Capture the cell that displays the provided text and extract its (x, y) central coordinate. 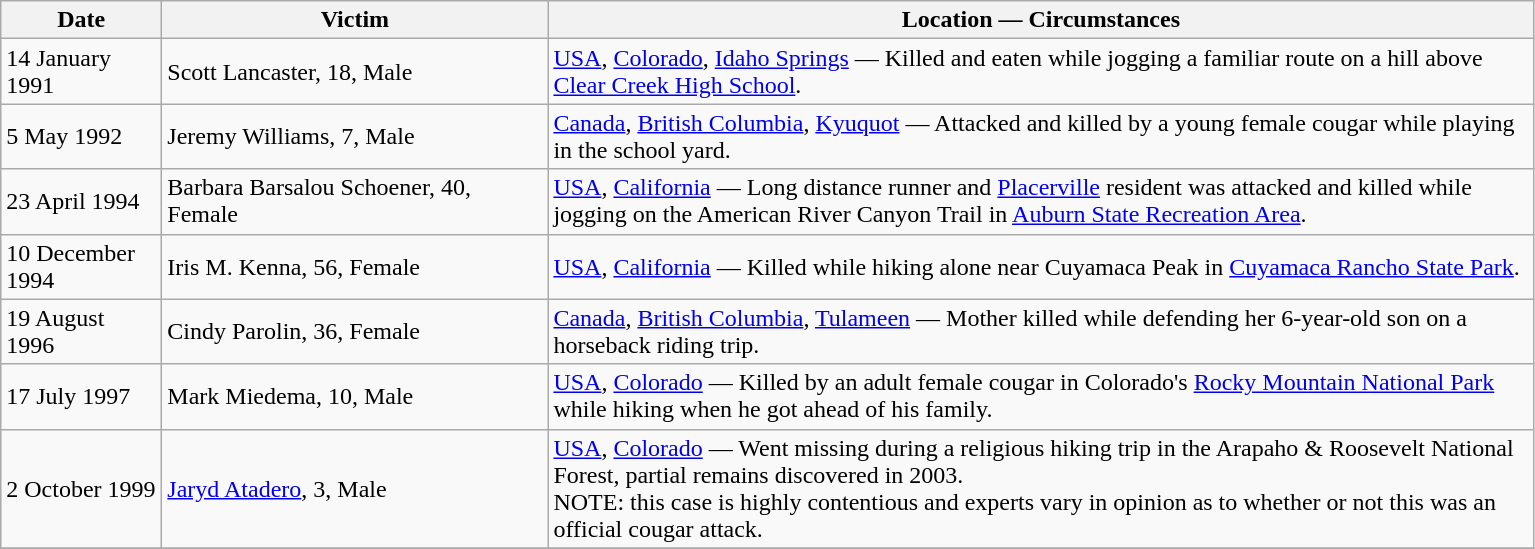
Scott Lancaster, 18, Male (355, 72)
23 April 1994 (82, 202)
USA, California — Killed while hiking alone near Cuyamaca Peak in Cuyamaca Rancho State Park. (1041, 266)
19 August 1996 (82, 332)
Location — Circumstances (1041, 20)
2 October 1999 (82, 488)
Cindy Parolin, 36, Female (355, 332)
Canada, British Columbia, Kyuquot — Attacked and killed by a young female cougar while playing in the school yard. (1041, 136)
5 May 1992 (82, 136)
USA, Colorado, Idaho Springs — Killed and eaten while jogging a familiar route on a hill above Clear Creek High School. (1041, 72)
Victim (355, 20)
14 January 1991 (82, 72)
Canada, British Columbia, Tulameen — Mother killed while defending her 6-year-old son on a horseback riding trip. (1041, 332)
Barbara Barsalou Schoener, 40, Female (355, 202)
Iris M. Kenna, 56, Female (355, 266)
Date (82, 20)
USA, Colorado — Killed by an adult female cougar in Colorado's Rocky Mountain National Park while hiking when he got ahead of his family. (1041, 396)
17 July 1997 (82, 396)
Jaryd Atadero, 3, Male (355, 488)
Mark Miedema, 10, Male (355, 396)
Jeremy Williams, 7, Male (355, 136)
10 December 1994 (82, 266)
